Determine the (X, Y) coordinate at the center of the cell enclosing the given text.  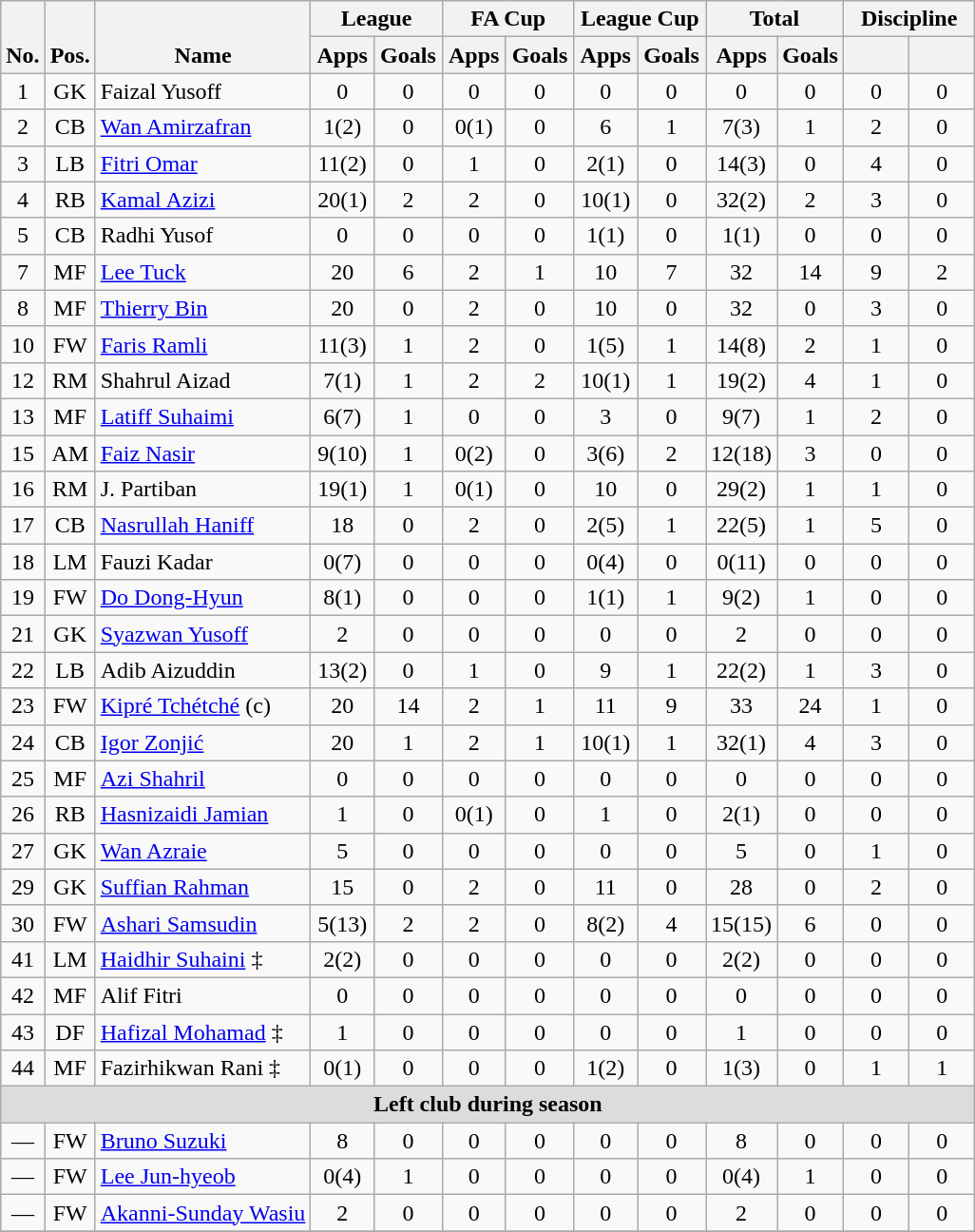
29 (23, 887)
33 (741, 706)
League Cup (640, 19)
Radhi Yusof (203, 236)
Name (203, 37)
Igor Zonjić (203, 742)
22 (23, 670)
3(6) (606, 453)
Alif Fitri (203, 995)
DF (70, 1031)
Wan Amirzafran (203, 127)
30 (23, 923)
14(8) (741, 344)
0(11) (741, 562)
14(3) (741, 164)
Fazirhikwan Rani ‡ (203, 1068)
Fitri Omar (203, 164)
Faiz Nasir (203, 453)
32(2) (741, 200)
8(1) (342, 598)
FA Cup (507, 19)
12(18) (741, 453)
0(2) (473, 453)
0(7) (342, 562)
44 (23, 1068)
J. Partiban (203, 490)
11(2) (342, 164)
5(13) (342, 923)
13(2) (342, 670)
7(3) (741, 127)
29(2) (741, 490)
No. (23, 37)
Hafizal Mohamad ‡ (203, 1031)
Shahrul Aizad (203, 380)
8(2) (606, 923)
12 (23, 380)
Haidhir Suhaini ‡ (203, 959)
AM (70, 453)
11(3) (342, 344)
7(1) (342, 380)
6(7) (342, 416)
9(10) (342, 453)
19 (23, 598)
Faizal Yusoff (203, 91)
Bruno Suzuki (203, 1141)
Pos. (70, 37)
25 (23, 779)
Wan Azraie (203, 851)
Syazwan Yusoff (203, 634)
9(2) (741, 598)
22(5) (741, 526)
27 (23, 851)
15(15) (741, 923)
21 (23, 634)
League (376, 19)
Azi Shahril (203, 779)
13 (23, 416)
Thierry Bin (203, 308)
Kamal Azizi (203, 200)
Lee Jun-hyeob (203, 1177)
Fauzi Kadar (203, 562)
Discipline (908, 19)
Hasnizaidi Jamian (203, 815)
Adib Aizuddin (203, 670)
20(1) (342, 200)
Faris Ramli (203, 344)
42 (23, 995)
Total (775, 19)
22(2) (741, 670)
16 (23, 490)
2(5) (606, 526)
Latiff Suhaimi (203, 416)
23 (23, 706)
41 (23, 959)
32(1) (741, 742)
Nasrullah Haniff (203, 526)
43 (23, 1031)
Ashari Samsudin (203, 923)
26 (23, 815)
9(7) (741, 416)
Left club during season (488, 1105)
28 (741, 887)
Do Dong-Hyun (203, 598)
19(2) (741, 380)
1(3) (741, 1068)
19(1) (342, 490)
17 (23, 526)
1(5) (606, 344)
Akanni-Sunday Wasiu (203, 1213)
Lee Tuck (203, 272)
Suffian Rahman (203, 887)
Kipré Tchétché (c) (203, 706)
